Return the (X, Y) coordinate for the center point of the cell that contains the specified text.  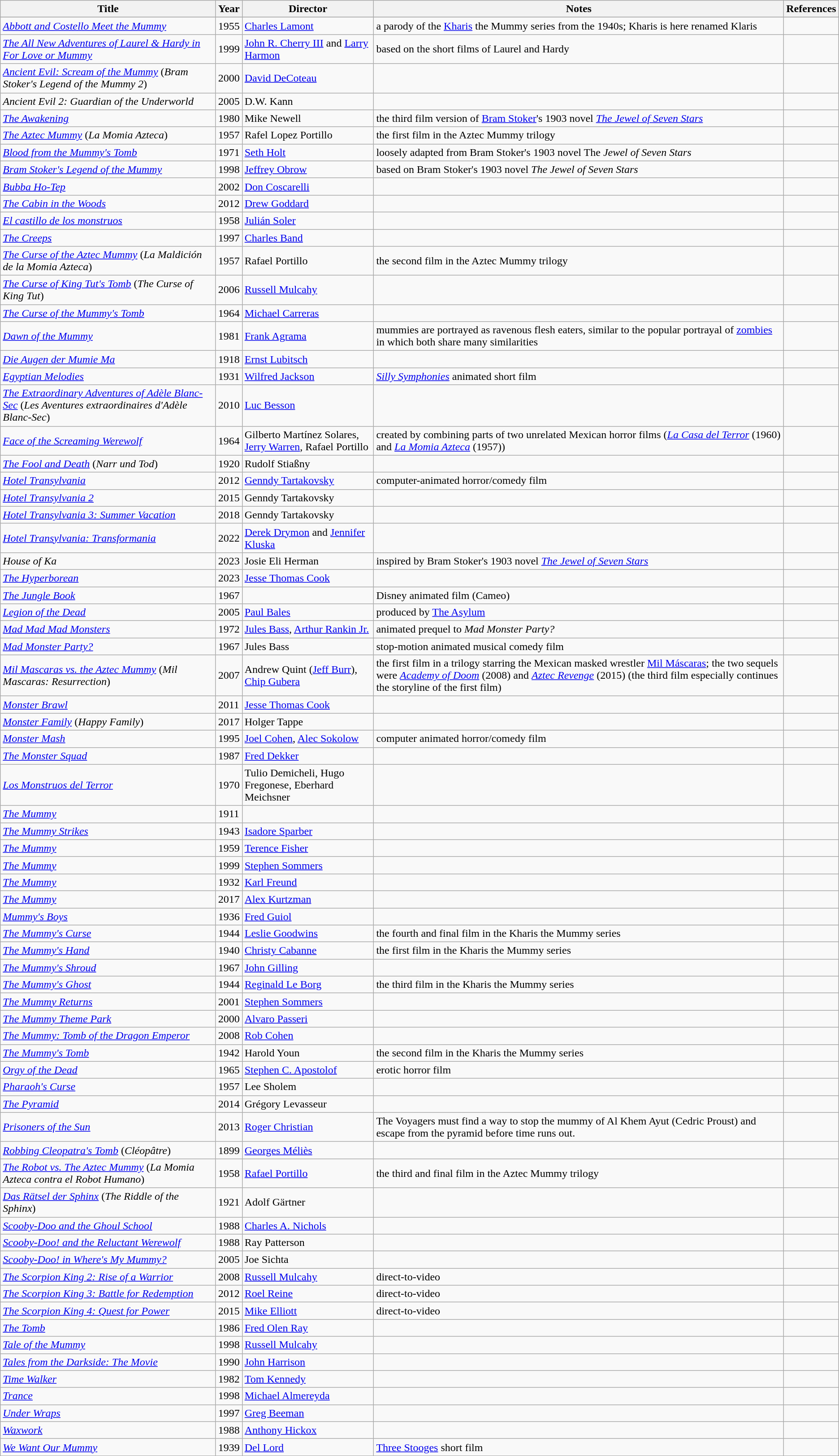
the second film in the Aztec Mummy trilogy (579, 261)
2022 (229, 538)
The Extraordinary Adventures of Adèle Blanc-Sec (Les Aventures extraordinaires d'Adèle Blanc-Sec) (108, 405)
The Scorpion King 4: Quest for Power (108, 1311)
Egyptian Melodies (108, 376)
The Mummy Returns (108, 1002)
Monster Mash (108, 739)
We Want Our Mummy (108, 1447)
2018 (229, 515)
Waxwork (108, 1430)
Bram Stoker's Legend of the Mummy (108, 169)
Alex Kurtzman (308, 899)
Rob Cohen (308, 1036)
Hotel Transylvania (108, 481)
1970 (229, 785)
Joel Cohen, Alec Sokolow (308, 739)
Abbott and Costello Meet the Mummy (108, 26)
The Curse of the Mummy's Tomb (108, 313)
the third and final film in the Aztec Mummy trilogy (579, 1173)
Roger Christian (308, 1127)
the third film in the Kharis the Mummy series (579, 985)
1972 (229, 629)
Frank Agrama (308, 336)
The Awakening (108, 118)
Grégory Levasseur (308, 1104)
stop-motion animated musical comedy film (579, 646)
Wilfred Jackson (308, 376)
the fourth and final film in the Kharis the Mummy series (579, 934)
Fred Dekker (308, 756)
Terence Fisher (308, 848)
Don Coscarelli (308, 186)
Silly Symphonies animated short film (579, 376)
The Scorpion King 3: Battle for Redemption (108, 1294)
1980 (229, 118)
produced by The Asylum (579, 612)
Alvaro Passeri (308, 1019)
D.W. Kann (308, 101)
The Aztec Mummy (La Momia Azteca) (108, 135)
Prisoners of the Sun (108, 1127)
Luc Besson (308, 405)
Leslie Goodwins (308, 934)
the second film in the Kharis the Mummy series (579, 1053)
1955 (229, 26)
Hotel Transylvania: Transformania (108, 538)
The Mummy: Tomb of the Dragon Emperor (108, 1036)
Charles Lamont (308, 26)
2002 (229, 186)
Jules Bass, Arthur Rankin Jr. (308, 629)
Michael Carreras (308, 313)
1965 (229, 1070)
the first film in the Aztec Mummy trilogy (579, 135)
computer-animated horror/comedy film (579, 481)
Seth Holt (308, 152)
The All New Adventures of Laurel & Hardy in For Love or Mummy (108, 49)
1940 (229, 951)
John Harrison (308, 1362)
2010 (229, 405)
David DeCoteau (308, 78)
The Fool and Death (Narr und Tod) (108, 464)
Ray Patterson (308, 1243)
1920 (229, 464)
Orgy of the Dead (108, 1070)
Time Walker (108, 1379)
2007 (229, 676)
1911 (229, 814)
Mike Newell (308, 118)
Charles Band (308, 238)
Mike Elliott (308, 1311)
Ancient Evil 2: Guardian of the Underworld (108, 101)
Mad Monster Party? (108, 646)
loosely adapted from Bram Stoker's 1903 novel The Jewel of Seven Stars (579, 152)
Hotel Transylvania 3: Summer Vacation (108, 515)
The Hyperborean (108, 578)
Fred Guiol (308, 916)
The Mummy's Hand (108, 951)
Josie Eli Herman (308, 561)
Rudolf Stiaßny (308, 464)
The Voyagers must find a way to stop the mummy of Al Khem Ayut (Cedric Proust) and escape from the pyramid before time runs out. (579, 1127)
a parody of the Kharis the Mummy series from the 1940s; Kharis is here renamed Klaris (579, 26)
Joe Sichta (308, 1260)
based on Bram Stoker's 1903 novel The Jewel of Seven Stars (579, 169)
Legion of the Dead (108, 612)
Die Augen der Mumie Ma (108, 359)
Andrew Quint (Jeff Burr), Chip Gubera (308, 676)
Three Stooges short film (579, 1447)
mummies are portrayed as ravenous flesh eaters, similar to the popular portrayal of zombies in which both share many similarities (579, 336)
Jeffrey Obrow (308, 169)
1987 (229, 756)
Jules Bass (308, 646)
Ancient Evil: Scream of the Mummy (Bram Stoker's Legend of the Mummy 2) (108, 78)
Karl Freund (308, 882)
1921 (229, 1202)
Face of the Screaming Werewolf (108, 441)
John Gilling (308, 968)
Gilberto Martínez Solares, Jerry Warren, Rafael Portillo (308, 441)
Disney animated film (Cameo) (579, 595)
Holger Tappe (308, 722)
The Monster Squad (108, 756)
Charles A. Nichols (308, 1225)
The Mummy Strikes (108, 831)
Stephen C. Apostolof (308, 1070)
Paul Bales (308, 612)
The Tomb (108, 1328)
Greg Beeman (308, 1413)
Drew Goddard (308, 203)
Isadore Sparber (308, 831)
The Mummy's Tomb (108, 1053)
Lee Sholem (308, 1087)
1931 (229, 376)
The Pyramid (108, 1104)
2011 (229, 705)
Director (308, 9)
animated prequel to Mad Monster Party? (579, 629)
inspired by Bram Stoker's 1903 novel The Jewel of Seven Stars (579, 561)
Scooby-Doo and the Ghoul School (108, 1225)
1986 (229, 1328)
Trance (108, 1396)
Roel Reine (308, 1294)
Notes (579, 9)
Blood from the Mummy's Tomb (108, 152)
1939 (229, 1447)
Tulio Demicheli, Hugo Fregonese, Eberhard Meichsner (308, 785)
Derek Drymon and Jennifer Kluska (308, 538)
Anthony Hickox (308, 1430)
created by combining parts of two unrelated Mexican horror films (La Casa del Terror (1960) and La Momia Azteca (1957)) (579, 441)
the first film in the Kharis the Mummy series (579, 951)
The Scorpion King 2: Rise of a Warrior (108, 1277)
1942 (229, 1053)
The Mummy's Curse (108, 934)
erotic horror film (579, 1070)
Reginald Le Borg (308, 985)
Los Monstruos del Terror (108, 785)
1959 (229, 848)
1981 (229, 336)
Title (108, 9)
The Mummy's Shroud (108, 968)
Harold Youn (308, 1053)
The Curse of King Tut's Tomb (The Curse of King Tut) (108, 290)
Fred Olen Ray (308, 1328)
References (811, 9)
The Mummy's Ghost (108, 985)
1971 (229, 152)
1943 (229, 831)
Monster Brawl (108, 705)
1936 (229, 916)
1995 (229, 739)
Das Rätsel der Sphinx (The Riddle of the Sphinx) (108, 1202)
Scooby-Doo! and the Reluctant Werewolf (108, 1243)
1918 (229, 359)
1899 (229, 1150)
Tale of the Mummy (108, 1345)
1990 (229, 1362)
based on the short films of Laurel and Hardy (579, 49)
Year (229, 9)
Under Wraps (108, 1413)
Dawn of the Mummy (108, 336)
2014 (229, 1104)
Pharaoh's Curse (108, 1087)
Bubba Ho-Tep (108, 186)
House of Ka (108, 561)
computer animated horror/comedy film (579, 739)
Mil Mascaras vs. the Aztec Mummy (Mil Mascaras: Resurrection) (108, 676)
Tom Kennedy (308, 1379)
Mummy's Boys (108, 916)
Ernst Lubitsch (308, 359)
The Jungle Book (108, 595)
1932 (229, 882)
Michael Almereyda (308, 1396)
John R. Cherry III and Larry Harmon (308, 49)
Rafel Lopez Portillo (308, 135)
1982 (229, 1379)
Del Lord (308, 1447)
Adolf Gärtner (308, 1202)
El castillo de los monstruos (108, 220)
The Curse of the Aztec Mummy (La Maldición de la Momia Azteca) (108, 261)
The Cabin in the Woods (108, 203)
Scooby-Doo! in Where's My Mummy? (108, 1260)
Georges Méliès (308, 1150)
Robbing Cleopatra's Tomb (Cléopâtre) (108, 1150)
Julián Soler (308, 220)
Hotel Transylvania 2 (108, 498)
The Mummy Theme Park (108, 1019)
2006 (229, 290)
the third film version of Bram Stoker's 1903 novel The Jewel of Seven Stars (579, 118)
Mad Mad Mad Monsters (108, 629)
2001 (229, 1002)
Christy Cabanne (308, 951)
2013 (229, 1127)
The Creeps (108, 238)
Tales from the Darkside: The Movie (108, 1362)
Monster Family (Happy Family) (108, 722)
The Robot vs. The Aztec Mummy (La Momia Azteca contra el Robot Humano) (108, 1173)
